Capture the cell that displays the provided text and extract its (X, Y) central coordinate. 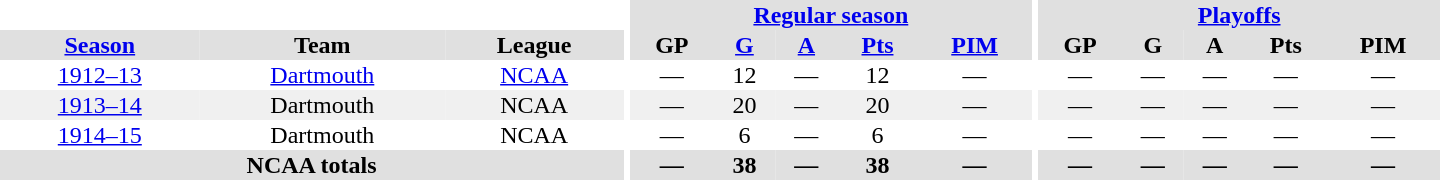
Regular season (830, 15)
1912–13 (100, 75)
NCAA totals (312, 165)
Playoffs (1239, 15)
1914–15 (100, 135)
Season (100, 45)
1913–14 (100, 105)
Team (322, 45)
League (534, 45)
